Provide the [X, Y] coordinate of the cell's center where the given text is located.  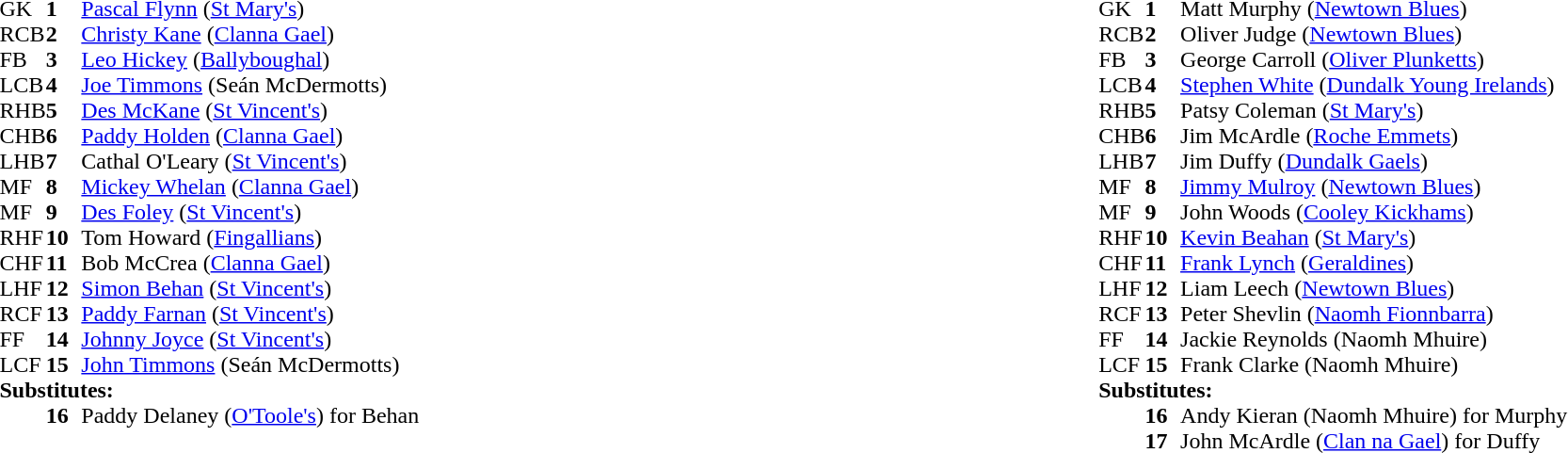
Joe Timmons (Seán McDermotts) [250, 85]
Kevin Beahan (St Mary's) [1374, 237]
Bob McCrea (Clanna Gael) [250, 264]
Liam Leech (Newtown Blues) [1374, 288]
Patsy Coleman (St Mary's) [1374, 111]
Frank Clarke (Naomh Mhuire) [1374, 365]
Cathal O'Leary (St Vincent's) [250, 162]
Jim Duffy (Dundalk Gaels) [1374, 162]
Paddy Holden (Clanna Gael) [250, 136]
Frank Lynch (Geraldines) [1374, 264]
Jimmy Mulroy (Newtown Blues) [1374, 186]
Paddy Farnan (St Vincent's) [250, 315]
Oliver Judge (Newtown Blues) [1374, 34]
Stephen White (Dundalk Young Irelands) [1374, 85]
Leo Hickey (Ballyboughal) [250, 60]
17 [1163, 441]
Jackie Reynolds (Naomh Mhuire) [1374, 339]
Des Foley (St Vincent's) [250, 213]
Andy Kieran (Naomh Mhuire) for Murphy [1374, 416]
Peter Shevlin (Naomh Fionnbarra) [1374, 315]
George Carroll (Oliver Plunketts) [1374, 60]
Simon Behan (St Vincent's) [250, 288]
John McArdle (Clan na Gael) for Duffy [1374, 441]
Paddy Delaney (O'Toole's) for Behan [250, 416]
Christy Kane (Clanna Gael) [250, 34]
Des McKane (St Vincent's) [250, 111]
Mickey Whelan (Clanna Gael) [250, 186]
Tom Howard (Fingallians) [250, 237]
Jim McArdle (Roche Emmets) [1374, 136]
John Woods (Cooley Kickhams) [1374, 213]
Johnny Joyce (St Vincent's) [250, 339]
John Timmons (Seán McDermotts) [250, 365]
